Search for the cell housing the specified text and yield its [x, y] center coordinate. 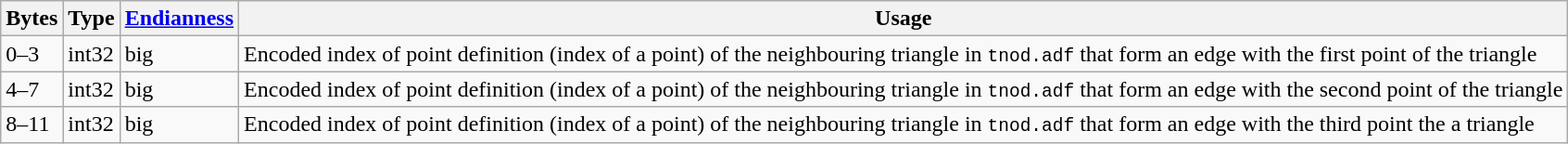
Type [91, 19]
0–3 [32, 54]
8–11 [32, 124]
Encoded index of point definition (index of a point) of the neighbouring triangle in tnod.adf that form an edge with the second point of the triangle [904, 89]
Bytes [32, 19]
Usage [904, 19]
Encoded index of point definition (index of a point) of the neighbouring triangle in tnod.adf that form an edge with the third point the a triangle [904, 124]
4–7 [32, 89]
Endianness [179, 19]
Encoded index of point definition (index of a point) of the neighbouring triangle in tnod.adf that form an edge with the first point of the triangle [904, 54]
